Find where the given text appears and provide that cell's center as (x, y) coordinate. 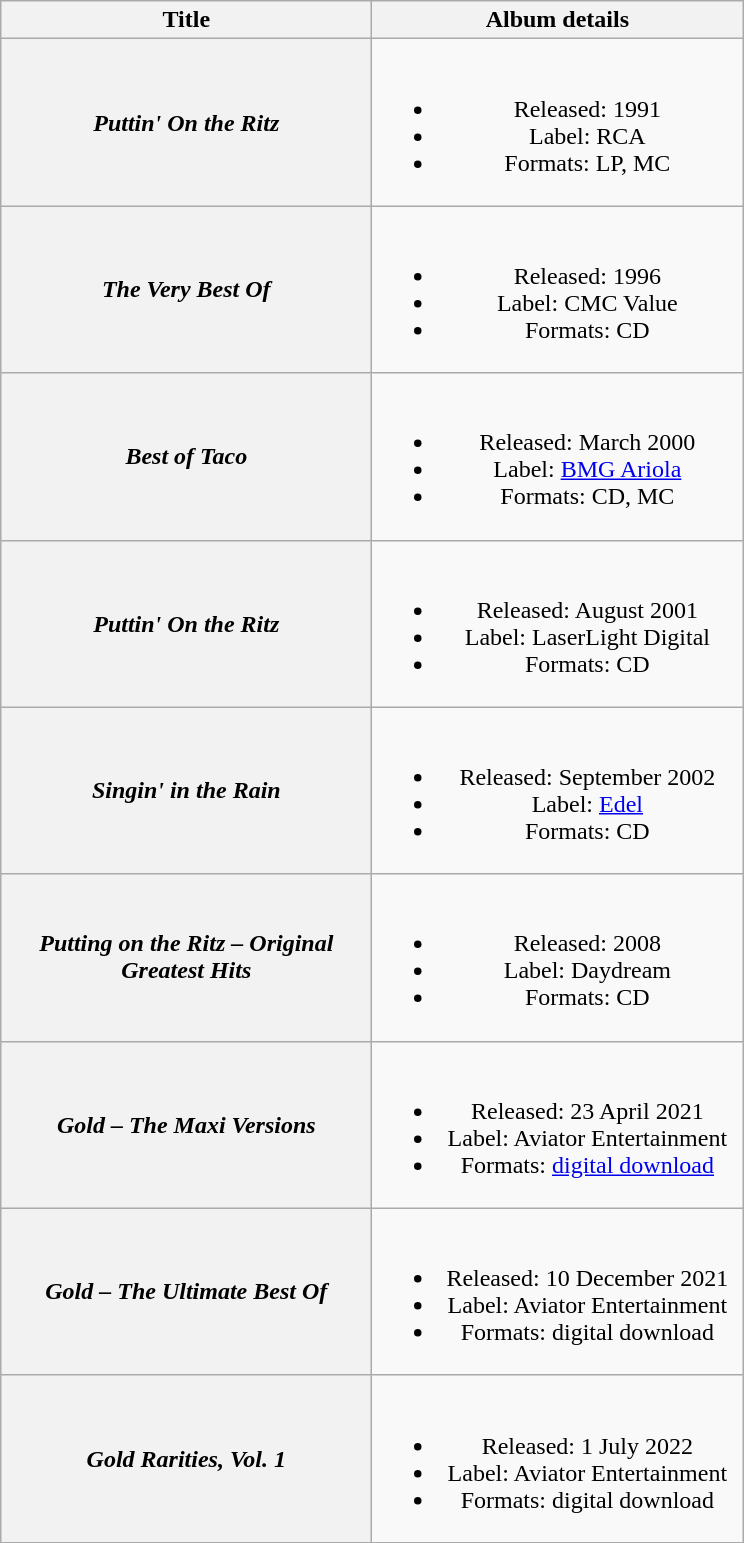
Released: 1991Label: RCAFormats: LP, MC (558, 122)
Title (186, 20)
Best of Taco (186, 456)
Album details (558, 20)
Released: September 2002Label: EdelFormats: CD (558, 790)
Released: August 2001Label: LaserLight DigitalFormats: CD (558, 624)
Putting on the Ritz – Original Greatest Hits (186, 958)
Gold – The Maxi Versions (186, 1124)
Released: 23 April 2021Label: Aviator EntertainmentFormats: digital download (558, 1124)
Gold Rarities, Vol. 1 (186, 1458)
Released: March 2000Label: BMG AriolaFormats: CD, MC (558, 456)
Released: 1996Label: CMC ValueFormats: CD (558, 290)
Singin' in the Rain (186, 790)
Released: 1 July 2022Label: Aviator EntertainmentFormats: digital download (558, 1458)
Released: 10 December 2021Label: Aviator EntertainmentFormats: digital download (558, 1292)
Gold – The Ultimate Best Of (186, 1292)
Released: 2008Label: DaydreamFormats: CD (558, 958)
The Very Best Of (186, 290)
